Return the [X, Y] coordinate for the center point of the cell that contains the specified text.  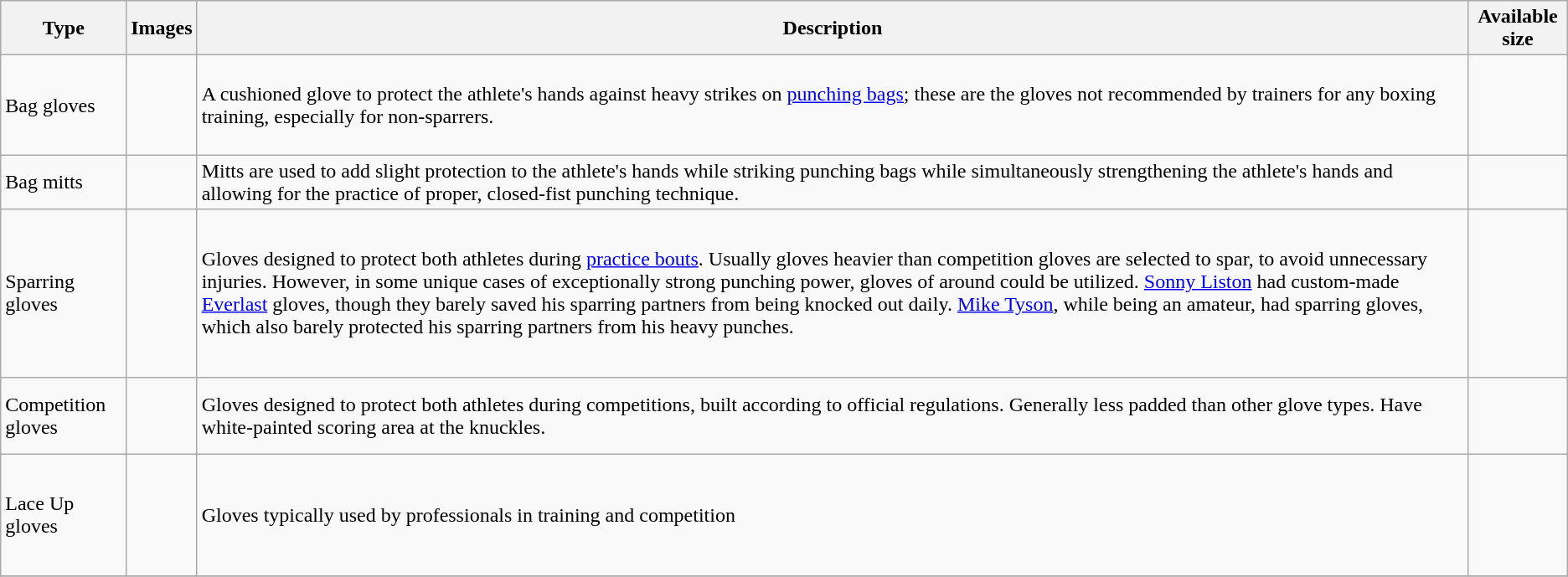
Sparring gloves [64, 293]
Gloves typically used by professionals in training and competition [833, 515]
Description [833, 28]
Lace Up gloves [64, 515]
Bag mitts [64, 183]
Images [162, 28]
Available size [1518, 28]
Bag gloves [64, 106]
Type [64, 28]
Competition gloves [64, 415]
